Locate the cell with the specified text and output its [x, y] center coordinate. 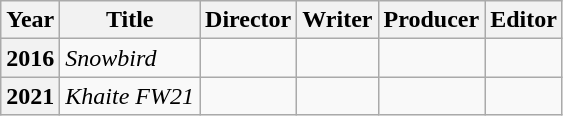
Snowbird [130, 58]
Producer [432, 20]
Writer [338, 20]
Khaite FW21 [130, 96]
2016 [30, 58]
2021 [30, 96]
Year [30, 20]
Title [130, 20]
Director [248, 20]
Editor [524, 20]
